From the cell containing the given text, extract its center point as (x, y) coordinate. 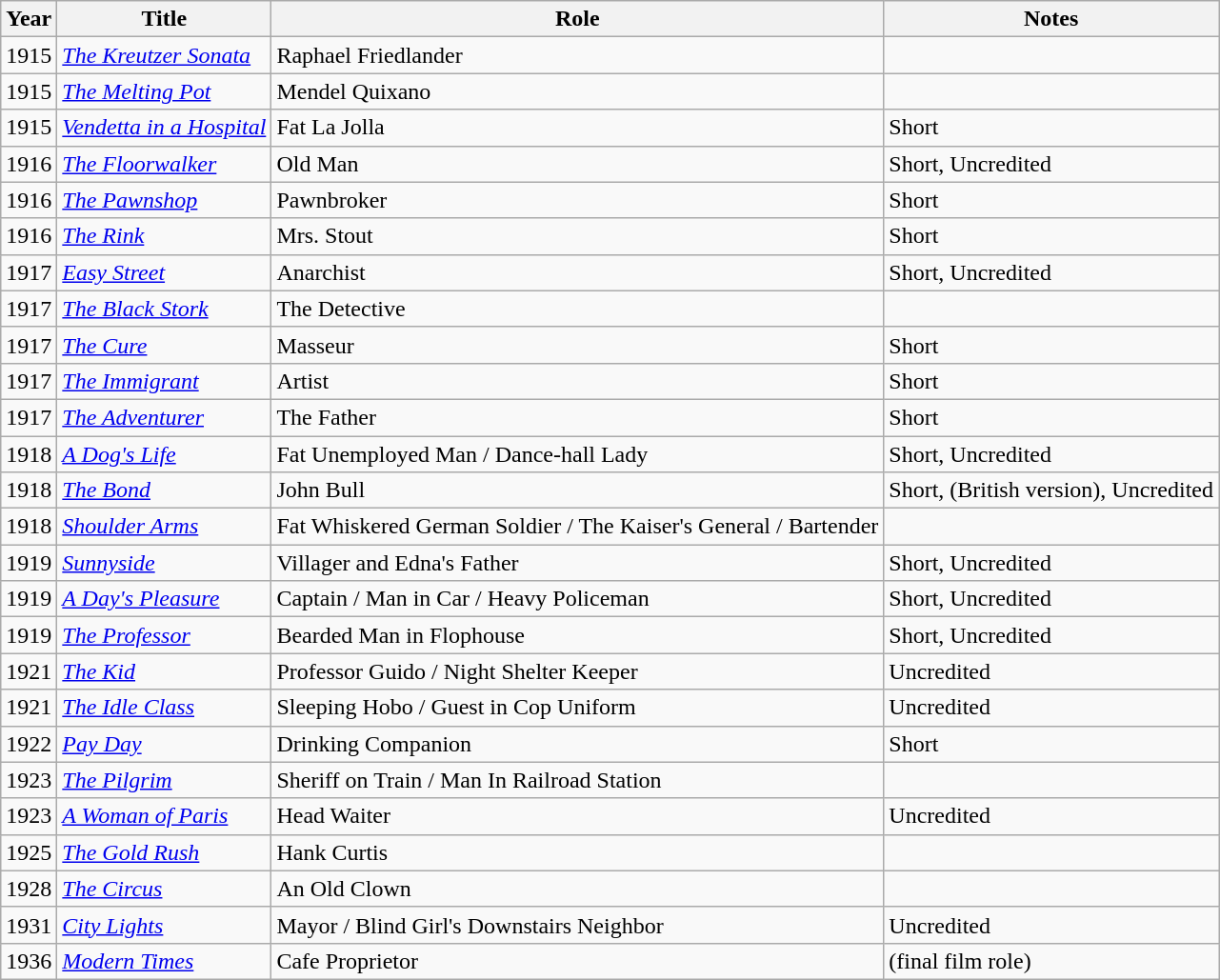
The Father (577, 417)
(final film role) (1051, 961)
A Dog's Life (164, 454)
Old Man (577, 164)
Captain / Man in Car / Heavy Policeman (577, 599)
1936 (29, 961)
Vendetta in a Hospital (164, 128)
The Black Stork (164, 309)
Modern Times (164, 961)
1922 (29, 744)
Pay Day (164, 744)
The Cure (164, 345)
Title (164, 19)
Professor Guido / Night Shelter Keeper (577, 671)
The Kreutzer Sonata (164, 55)
Fat Whiskered German Soldier / The Kaiser's General / Bartender (577, 527)
Masseur (577, 345)
Cafe Proprietor (577, 961)
Anarchist (577, 272)
Artist (577, 381)
The Adventurer (164, 417)
A Day's Pleasure (164, 599)
Mendel Quixano (577, 91)
Hank Curtis (577, 852)
1931 (29, 925)
The Immigrant (164, 381)
The Bond (164, 490)
Mrs. Stout (577, 236)
Fat La Jolla (577, 128)
The Rink (164, 236)
Sleeping Hobo / Guest in Cop Uniform (577, 708)
John Bull (577, 490)
Year (29, 19)
City Lights (164, 925)
Notes (1051, 19)
The Melting Pot (164, 91)
Easy Street (164, 272)
Sheriff on Train / Man In Railroad Station (577, 780)
Drinking Companion (577, 744)
Shoulder Arms (164, 527)
The Kid (164, 671)
The Circus (164, 889)
1928 (29, 889)
1925 (29, 852)
Fat Unemployed Man / Dance-hall Lady (577, 454)
The Floorwalker (164, 164)
The Detective (577, 309)
The Pilgrim (164, 780)
Sunnyside (164, 563)
Short, (British version), Uncredited (1051, 490)
The Idle Class (164, 708)
Mayor / Blind Girl's Downstairs Neighbor (577, 925)
Villager and Edna's Father (577, 563)
An Old Clown (577, 889)
Bearded Man in Flophouse (577, 635)
Head Waiter (577, 816)
The Pawnshop (164, 200)
The Professor (164, 635)
A Woman of Paris (164, 816)
Pawnbroker (577, 200)
Role (577, 19)
Raphael Friedlander (577, 55)
The Gold Rush (164, 852)
